Detect which cell encompasses the target text, then output its (X, Y) center coordinate. 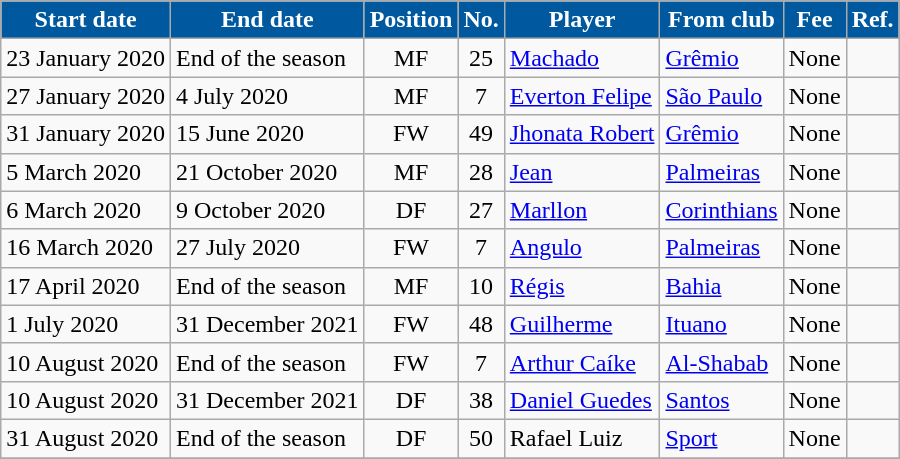
Everton Felipe (582, 96)
Fee (814, 20)
28 (481, 172)
No. (481, 20)
25 (481, 58)
Régis (582, 286)
Bahia (722, 286)
Angulo (582, 248)
17 April 2020 (86, 286)
End date (267, 20)
9 October 2020 (267, 210)
Player (582, 20)
23 January 2020 (86, 58)
10 (481, 286)
São Paulo (722, 96)
Machado (582, 58)
31 January 2020 (86, 134)
15 June 2020 (267, 134)
Daniel Guedes (582, 400)
Jean (582, 172)
Position (411, 20)
Jhonata Robert (582, 134)
16 March 2020 (86, 248)
21 October 2020 (267, 172)
Santos (722, 400)
Marllon (582, 210)
Al-Shabab (722, 362)
Arthur Caíke (582, 362)
Start date (86, 20)
Ituano (722, 324)
Rafael Luiz (582, 438)
49 (481, 134)
Sport (722, 438)
5 March 2020 (86, 172)
50 (481, 438)
48 (481, 324)
27 (481, 210)
Ref. (872, 20)
From club (722, 20)
1 July 2020 (86, 324)
Corinthians (722, 210)
38 (481, 400)
4 July 2020 (267, 96)
31 August 2020 (86, 438)
27 January 2020 (86, 96)
6 March 2020 (86, 210)
Guilherme (582, 324)
27 July 2020 (267, 248)
